Capture the cell that displays the provided text and extract its [X, Y] central coordinate. 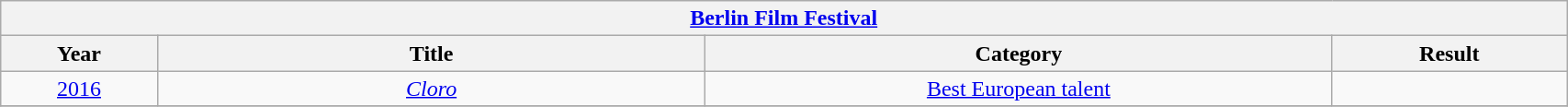
Category [1019, 53]
Year [79, 53]
Best European talent [1019, 89]
Title [432, 53]
Result [1450, 53]
Berlin Film Festival [784, 18]
Cloro [432, 89]
2016 [79, 89]
